Pinpoint the cell where the given text exists, returning its (x, y) midpoint coordinate. 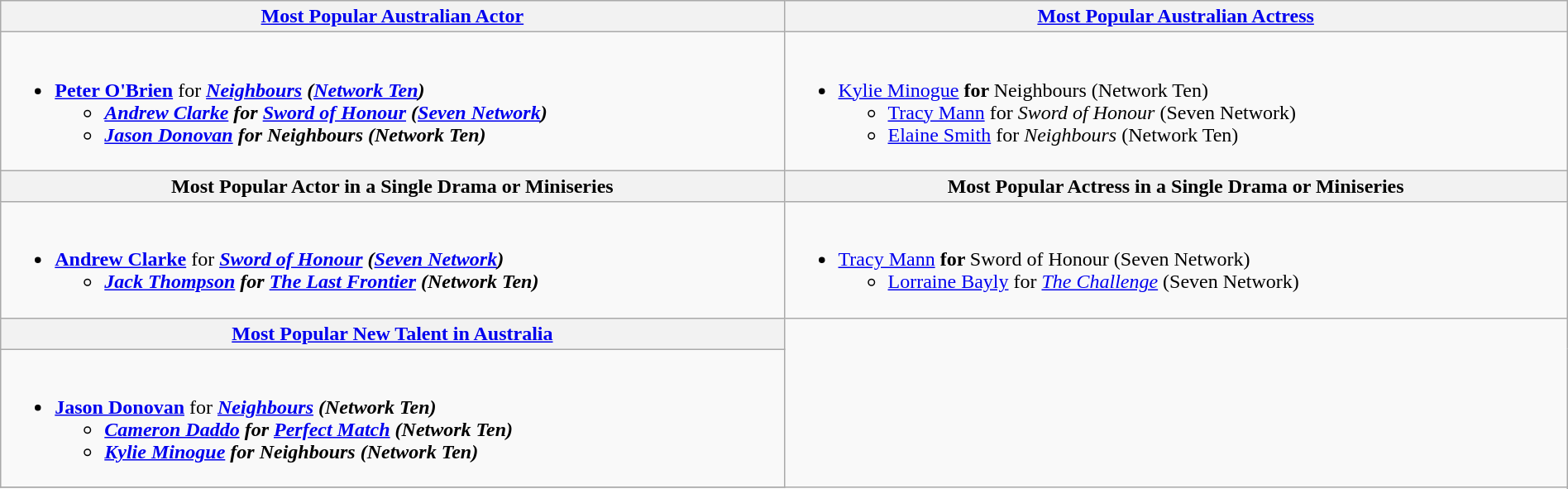
Andrew Clarke for Sword of Honour (Seven Network)Jack Thompson for The Last Frontier (Network Ten) (392, 260)
Most Popular Australian Actress (1176, 17)
Most Popular Australian Actor (392, 17)
Most Popular New Talent in Australia (392, 333)
Most Popular Actor in a Single Drama or Miniseries (392, 186)
Jason Donovan for Neighbours (Network Ten)Cameron Daddo for Perfect Match (Network Ten)Kylie Minogue for Neighbours (Network Ten) (392, 419)
Tracy Mann for Sword of Honour (Seven Network)Lorraine Bayly for The Challenge (Seven Network) (1176, 260)
Kylie Minogue for Neighbours (Network Ten)Tracy Mann for Sword of Honour (Seven Network)Elaine Smith for Neighbours (Network Ten) (1176, 101)
Peter O'Brien for Neighbours (Network Ten)Andrew Clarke for Sword of Honour (Seven Network)Jason Donovan for Neighbours (Network Ten) (392, 101)
Most Popular Actress in a Single Drama or Miniseries (1176, 186)
